For the text-containing cell, return its midpoint in [X, Y] coordinate format. 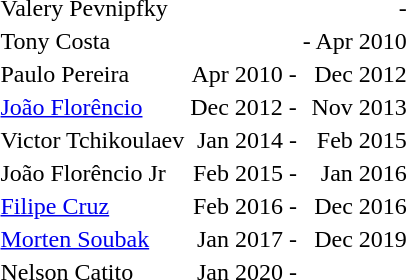
Jan 2014 - [244, 140]
Dec 2012 - [244, 107]
Apr 2010 - [244, 74]
Feb 2015 - [244, 173]
Feb 2016 - [244, 206]
Jan 2017 - [244, 239]
